Output the [X, Y] coordinate of the center of the cell containing the given text.  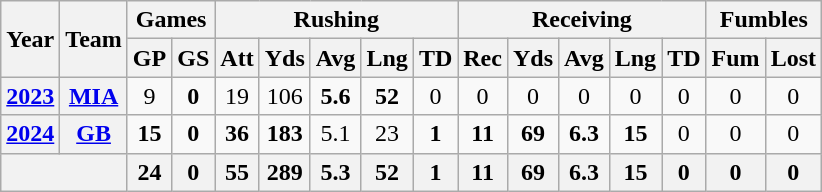
9 [149, 96]
MIA [94, 96]
Receiving [582, 20]
Rushing [336, 20]
55 [237, 172]
2023 [30, 96]
19 [237, 96]
5.1 [336, 134]
GS [194, 58]
Fum [736, 58]
24 [149, 172]
GP [149, 58]
183 [284, 134]
GB [94, 134]
289 [284, 172]
Team [94, 39]
Rec [483, 58]
5.6 [336, 96]
23 [387, 134]
Year [30, 39]
Lost [793, 58]
2024 [30, 134]
5.3 [336, 172]
Att [237, 58]
Fumbles [764, 20]
36 [237, 134]
Games [170, 20]
106 [284, 96]
